Determine the (X, Y) coordinate at the center of the cell enclosing the given text.  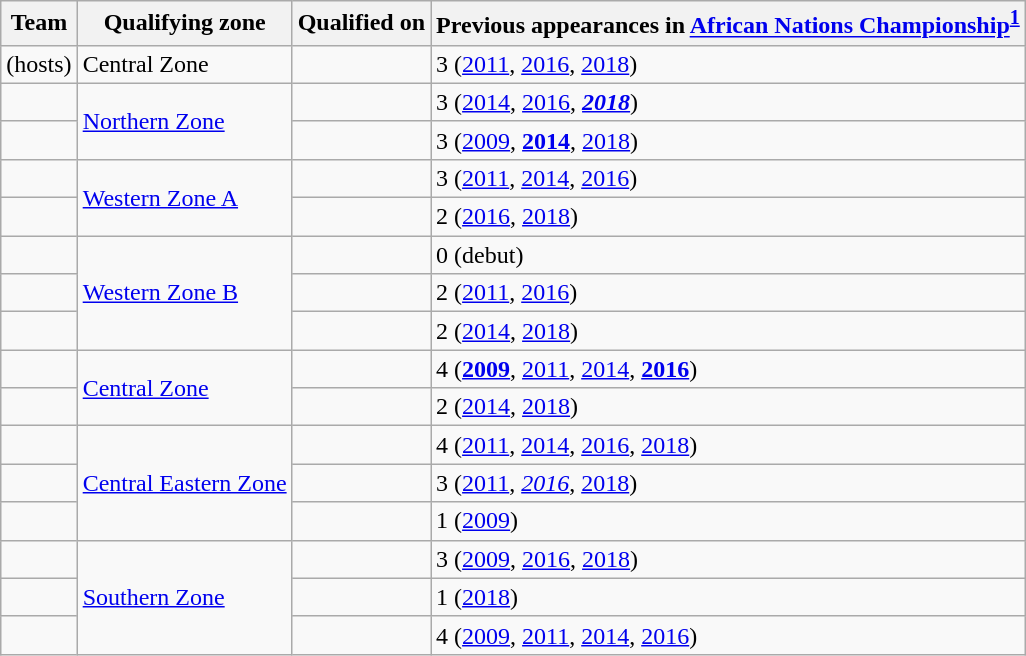
Team (39, 24)
1 (2018) (728, 597)
3 (2009, 2014, 2018) (728, 140)
3 (2011, 2014, 2016) (728, 178)
3 (2009, 2016, 2018) (728, 559)
Western Zone B (184, 293)
Previous appearances in African Nations Championship1 (728, 24)
Central Eastern Zone (184, 483)
0 (debut) (728, 255)
Western Zone A (184, 197)
2 (2016, 2018) (728, 217)
(hosts) (39, 64)
4 (2011, 2014, 2016, 2018) (728, 445)
Southern Zone (184, 597)
Northern Zone (184, 121)
Qualified on (361, 24)
3 (2014, 2016, 2018) (728, 102)
1 (2009) (728, 521)
2 (2011, 2016) (728, 293)
Qualifying zone (184, 24)
